Identify which cell holds the provided text, then report its [x, y] central coordinate. 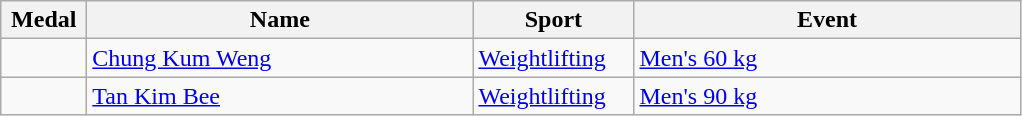
Name [280, 20]
Men's 90 kg [827, 96]
Sport [554, 20]
Medal [44, 20]
Chung Kum Weng [280, 58]
Tan Kim Bee [280, 96]
Men's 60 kg [827, 58]
Event [827, 20]
